Output the (X, Y) coordinate of the center of the cell containing the given text.  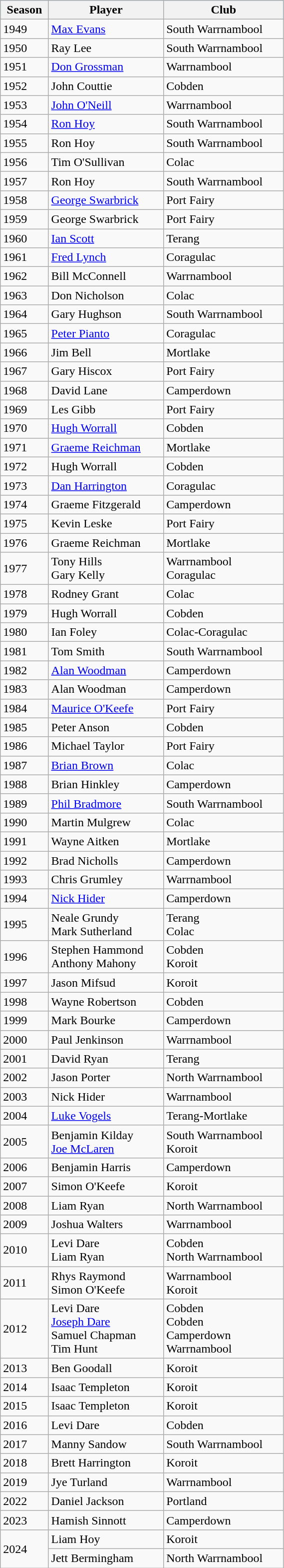
1952 (24, 86)
Maurice O'Keefe (106, 708)
Jett Bermingham (106, 1558)
Cobden Koroit (224, 957)
Warrnambool Koroit (224, 1283)
Mark Bourke (106, 1021)
2014 (24, 1387)
Neale Grundy Mark Sutherland (106, 925)
1981 (24, 651)
2017 (24, 1444)
1979 (24, 613)
Peter Pianto (106, 333)
Gary Hughson (106, 314)
Les Gibb (106, 409)
Peter Anson (106, 727)
1950 (24, 48)
1968 (24, 390)
Chris Grumley (106, 880)
1991 (24, 841)
1949 (24, 29)
Rodney Grant (106, 594)
Season (24, 10)
Benjamin Kilday Joe McLaren (106, 1142)
1963 (24, 295)
Gary Hiscox (106, 371)
1994 (24, 899)
2005 (24, 1142)
Wayne Aitken (106, 841)
2000 (24, 1040)
1984 (24, 708)
Kevin Leske (106, 523)
1974 (24, 504)
Brian Hinkley (106, 784)
David Lane (106, 390)
1998 (24, 1002)
1966 (24, 352)
Levi Dare Joseph Dare Samuel Chapman Tim Hunt (106, 1329)
Ian Foley (106, 632)
1960 (24, 238)
Tom Smith (106, 651)
Jim Bell (106, 352)
2023 (24, 1520)
Club (224, 10)
Cobden Cobden Camperdown Warrnambool (224, 1329)
2024 (24, 1549)
Michael Taylor (106, 746)
1992 (24, 860)
1983 (24, 689)
2007 (24, 1186)
1999 (24, 1021)
Dan Harrington (106, 485)
David Ryan (106, 1059)
1988 (24, 784)
1972 (24, 466)
Ian Scott (106, 238)
Brett Harrington (106, 1463)
Player (106, 10)
Wayne Robertson (106, 1002)
Portland (224, 1501)
Tony Hills Gary Kelly (106, 569)
1965 (24, 333)
Brian Brown (106, 765)
2001 (24, 1059)
1956 (24, 162)
Simon O'Keefe (106, 1186)
Levi Dare (106, 1425)
1971 (24, 447)
2013 (24, 1368)
Liam Hoy (106, 1539)
Stephen Hammond Anthony Mahony (106, 957)
Hamish Sinnott (106, 1520)
Benjamin Harris (106, 1167)
Warrnambool Coragulac (224, 569)
1989 (24, 803)
1955 (24, 143)
2018 (24, 1463)
Fred Lynch (106, 257)
1969 (24, 409)
1962 (24, 276)
Brad Nicholls (106, 860)
2003 (24, 1097)
1997 (24, 983)
Cobden North Warrnambool (224, 1251)
Levi Dare Liam Ryan (106, 1251)
Terang Colac (224, 925)
1954 (24, 124)
1977 (24, 569)
1990 (24, 822)
2015 (24, 1406)
John Couttie (106, 86)
Jason Porter (106, 1078)
1987 (24, 765)
1993 (24, 880)
Max Evans (106, 29)
1985 (24, 727)
1951 (24, 67)
Terang-Mortlake (224, 1116)
2006 (24, 1167)
1982 (24, 670)
1964 (24, 314)
1980 (24, 632)
1961 (24, 257)
1970 (24, 428)
1996 (24, 957)
Tim O'Sullivan (106, 162)
Colac-Coragulac (224, 632)
Don Grossman (106, 67)
2019 (24, 1482)
1973 (24, 485)
Joshua Walters (106, 1225)
1976 (24, 542)
2010 (24, 1251)
John O'Neill (106, 105)
2002 (24, 1078)
1967 (24, 371)
Ray Lee (106, 48)
Martin Mulgrew (106, 822)
2012 (24, 1329)
1978 (24, 594)
Graeme Fitzgerald (106, 504)
Jason Mifsud (106, 983)
1958 (24, 200)
2016 (24, 1425)
Ben Goodall (106, 1368)
2011 (24, 1283)
1975 (24, 523)
Bill McConnell (106, 276)
South Warrnambool Koroit (224, 1142)
Liam Ryan (106, 1205)
1959 (24, 219)
Paul Jenkinson (106, 1040)
2008 (24, 1205)
1986 (24, 746)
Manny Sandow (106, 1444)
2004 (24, 1116)
1953 (24, 105)
1957 (24, 181)
Daniel Jackson (106, 1501)
2022 (24, 1501)
Phil Bradmore (106, 803)
2009 (24, 1225)
Rhys Raymond Simon O'Keefe (106, 1283)
1995 (24, 925)
Don Nicholson (106, 295)
Luke Vogels (106, 1116)
Jye Turland (106, 1482)
